Return the [X, Y] coordinate for the center point of the cell that contains the specified text.  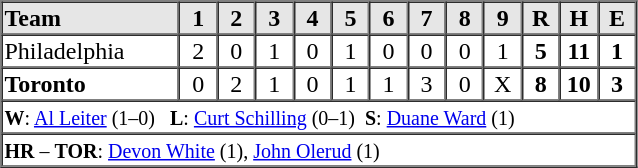
HR – TOR: Devon White (1), John Olerud (1) [319, 150]
10 [579, 84]
4 [312, 18]
Philadelphia [91, 50]
R [541, 18]
X [503, 84]
7 [427, 18]
11 [579, 50]
Team [91, 18]
9 [503, 18]
H [579, 18]
Toronto [91, 84]
E [617, 18]
W: Al Leiter (1–0) L: Curt Schilling (0–1) S: Duane Ward (1) [319, 116]
6 [388, 18]
